Capture the cell that displays the provided text and extract its (X, Y) central coordinate. 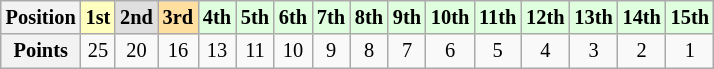
3rd (178, 17)
15th (690, 17)
1st (98, 17)
4 (545, 51)
9th (407, 17)
2nd (136, 17)
6 (450, 51)
8 (369, 51)
3 (593, 51)
6th (293, 17)
16 (178, 51)
Position (41, 17)
25 (98, 51)
11 (255, 51)
4th (217, 17)
10 (293, 51)
11th (498, 17)
8th (369, 17)
12th (545, 17)
20 (136, 51)
2 (642, 51)
7th (331, 17)
13th (593, 17)
9 (331, 51)
5 (498, 51)
7 (407, 51)
14th (642, 17)
5th (255, 17)
1 (690, 51)
Points (41, 51)
13 (217, 51)
10th (450, 17)
